Provide the (x, y) coordinate of the cell's center where the given text is located.  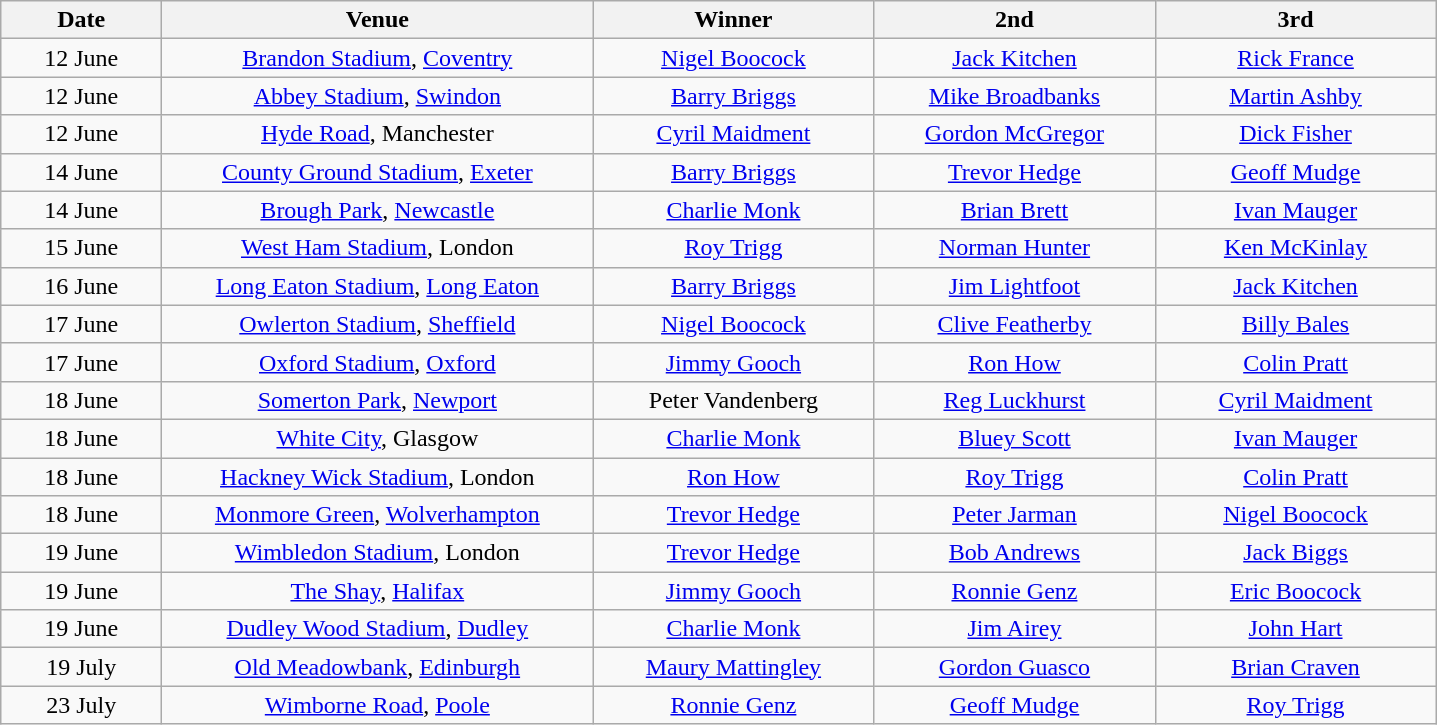
Brough Park, Newcastle (378, 210)
Owlerton Stadium, Sheffield (378, 324)
Billy Bales (1296, 324)
23 July (82, 705)
16 June (82, 286)
Oxford Stadium, Oxford (378, 362)
Peter Vandenberg (734, 400)
Somerton Park, Newport (378, 400)
Wimborne Road, Poole (378, 705)
2nd (1014, 20)
3rd (1296, 20)
Jack Biggs (1296, 553)
Hackney Wick Stadium, London (378, 477)
County Ground Stadium, Exeter (378, 172)
Peter Jarman (1014, 515)
Ken McKinlay (1296, 248)
Long Eaton Stadium, Long Eaton (378, 286)
Rick France (1296, 58)
Clive Featherby (1014, 324)
Maury Mattingley (734, 667)
Brian Brett (1014, 210)
Abbey Stadium, Swindon (378, 96)
Gordon Guasco (1014, 667)
15 June (82, 248)
Reg Luckhurst (1014, 400)
Old Meadowbank, Edinburgh (378, 667)
Venue (378, 20)
Date (82, 20)
19 July (82, 667)
Jim Airey (1014, 629)
Bluey Scott (1014, 438)
John Hart (1296, 629)
Martin Ashby (1296, 96)
Brian Craven (1296, 667)
West Ham Stadium, London (378, 248)
Bob Andrews (1014, 553)
Mike Broadbanks (1014, 96)
Gordon McGregor (1014, 134)
Eric Boocock (1296, 591)
Norman Hunter (1014, 248)
Jim Lightfoot (1014, 286)
Dudley Wood Stadium, Dudley (378, 629)
Hyde Road, Manchester (378, 134)
Dick Fisher (1296, 134)
Brandon Stadium, Coventry (378, 58)
The Shay, Halifax (378, 591)
Winner (734, 20)
White City, Glasgow (378, 438)
Wimbledon Stadium, London (378, 553)
Monmore Green, Wolverhampton (378, 515)
